Locate the cell with the specified text and output its (x, y) center coordinate. 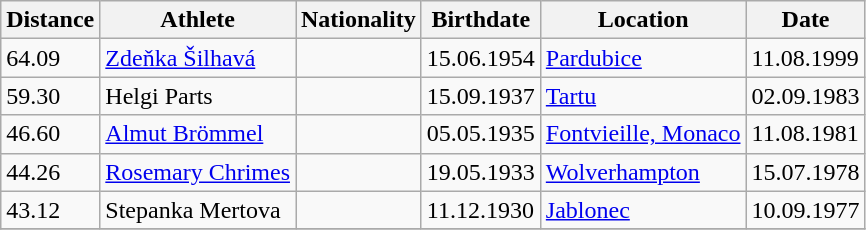
15.09.1937 (480, 96)
Stepanka Mertova (198, 210)
15.06.1954 (480, 58)
Date (806, 20)
59.30 (50, 96)
11.08.1981 (806, 134)
Fontvieille, Monaco (643, 134)
Pardubice (643, 58)
Location (643, 20)
Nationality (359, 20)
11.12.1930 (480, 210)
19.05.1933 (480, 172)
15.07.1978 (806, 172)
Almut Brömmel (198, 134)
Tartu (643, 96)
Distance (50, 20)
64.09 (50, 58)
02.09.1983 (806, 96)
Helgi Parts (198, 96)
Athlete (198, 20)
46.60 (50, 134)
Rosemary Chrimes (198, 172)
05.05.1935 (480, 134)
Zdeňka Šilhavá (198, 58)
11.08.1999 (806, 58)
Birthdate (480, 20)
Jablonec (643, 210)
44.26 (50, 172)
43.12 (50, 210)
Wolverhampton (643, 172)
10.09.1977 (806, 210)
